Locate the cell with the specified text and output its (X, Y) center coordinate. 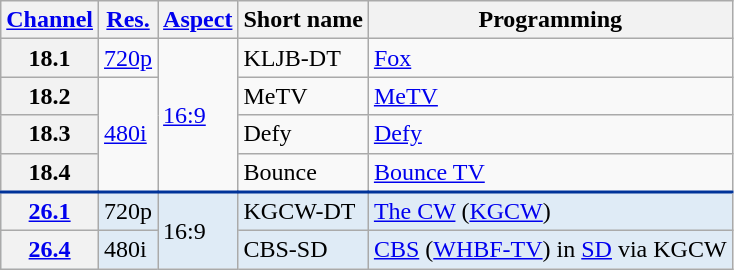
CBS (WHBF-TV) in SD via KGCW (550, 250)
26.1 (50, 212)
26.4 (50, 250)
Channel (50, 20)
18.2 (50, 96)
Aspect (198, 20)
18.4 (50, 172)
KGCW-DT (303, 212)
18.3 (50, 134)
Short name (303, 20)
CBS-SD (303, 250)
Programming (550, 20)
18.1 (50, 58)
KLJB-DT (303, 58)
Res. (128, 20)
Bounce TV (550, 172)
Fox (550, 58)
The CW (KGCW) (550, 212)
Bounce (303, 172)
